Search for the cell housing the specified text and yield its (X, Y) center coordinate. 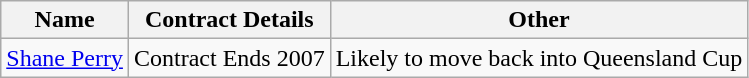
Contract Details (229, 20)
Shane Perry (65, 58)
Likely to move back into Queensland Cup (539, 58)
Other (539, 20)
Contract Ends 2007 (229, 58)
Name (65, 20)
